Pinpoint the cell where the given text exists, returning its (x, y) midpoint coordinate. 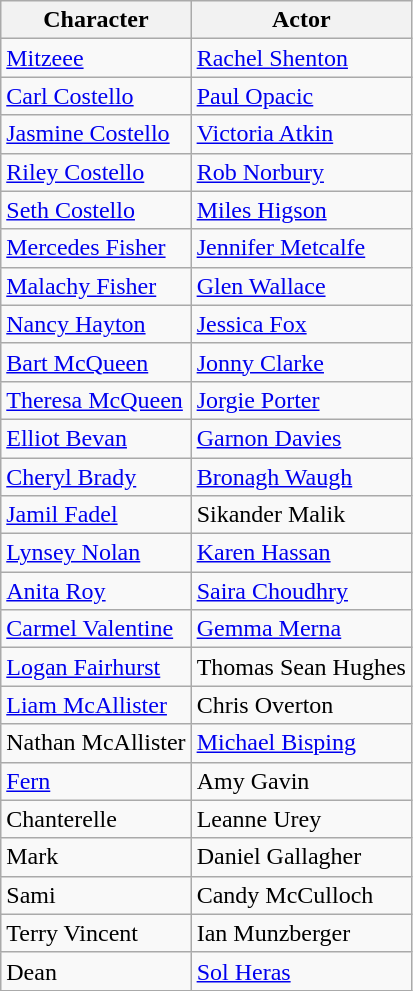
Victoria Atkin (301, 134)
Paul Opacic (301, 96)
Mark (96, 857)
Jamil Fadel (96, 515)
Jessica Fox (301, 324)
Nancy Hayton (96, 324)
Dean (96, 971)
Jorgie Porter (301, 400)
Saira Choudhry (301, 591)
Theresa McQueen (96, 400)
Daniel Gallagher (301, 857)
Jasmine Costello (96, 134)
Glen Wallace (301, 286)
Elliot Bevan (96, 438)
Sikander Malik (301, 515)
Miles Higson (301, 210)
Rachel Shenton (301, 58)
Riley Costello (96, 172)
Carl Costello (96, 96)
Karen Hassan (301, 553)
Rob Norbury (301, 172)
Mitzeee (96, 58)
Amy Gavin (301, 781)
Lynsey Nolan (96, 553)
Thomas Sean Hughes (301, 667)
Leanne Urey (301, 819)
Mercedes Fisher (96, 248)
Malachy Fisher (96, 286)
Jonny Clarke (301, 362)
Candy McCulloch (301, 895)
Sol Heras (301, 971)
Anita Roy (96, 591)
Chris Overton (301, 705)
Sami (96, 895)
Actor (301, 20)
Liam McAllister (96, 705)
Bronagh Waugh (301, 477)
Gemma Merna (301, 629)
Carmel Valentine (96, 629)
Logan Fairhurst (96, 667)
Cheryl Brady (96, 477)
Ian Munzberger (301, 933)
Fern (96, 781)
Nathan McAllister (96, 743)
Jennifer Metcalfe (301, 248)
Bart McQueen (96, 362)
Character (96, 20)
Chanterelle (96, 819)
Terry Vincent (96, 933)
Michael Bisping (301, 743)
Garnon Davies (301, 438)
Seth Costello (96, 210)
